Search for the cell housing the specified text and yield its [X, Y] center coordinate. 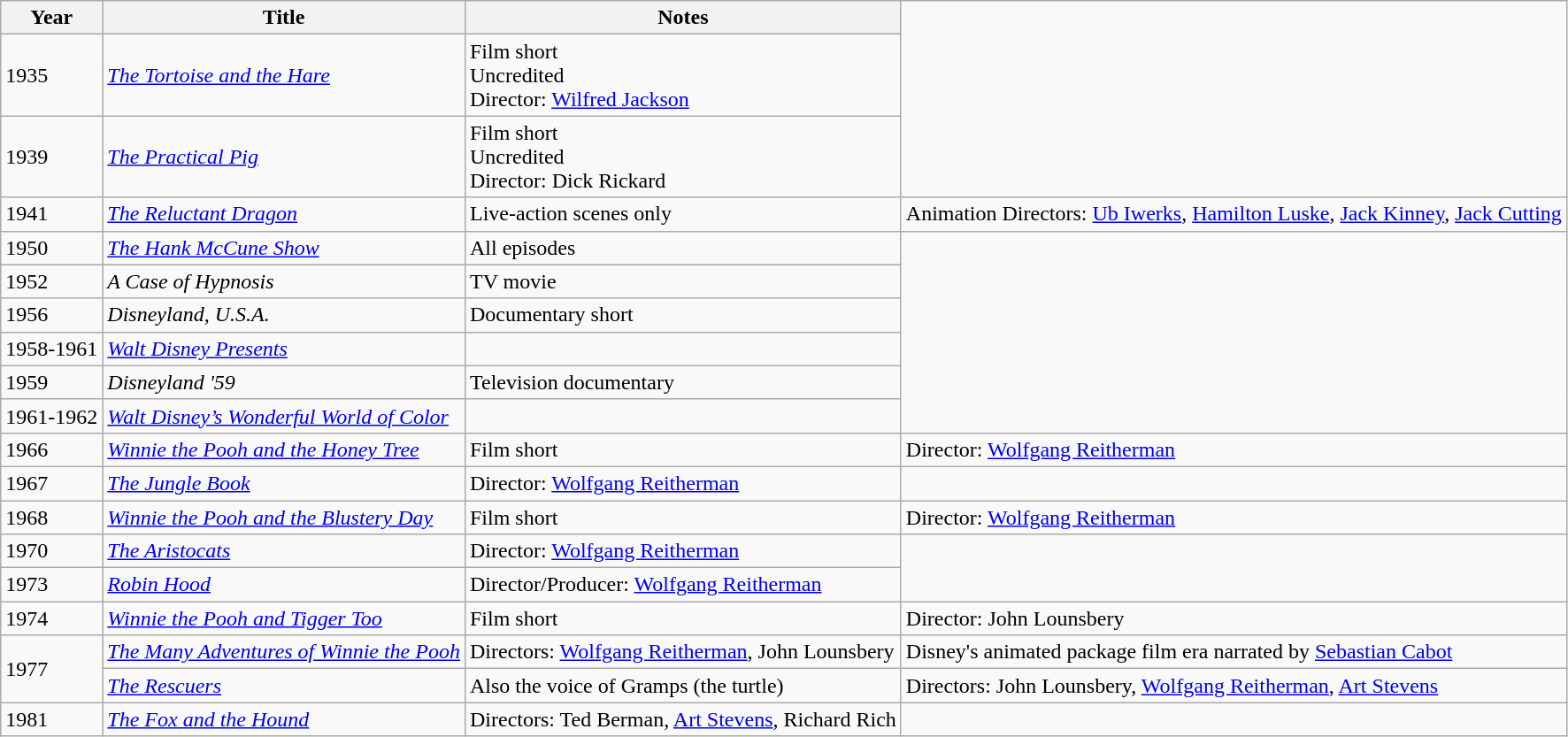
1966 [51, 449]
1973 [51, 585]
Film short Uncredited Director: Dick Rickard [683, 157]
Directors: John Lounsbery, Wolfgang Reitherman, Art Stevens [1234, 686]
Directors: Wolfgang Reitherman, John Lounsbery [683, 652]
1977 [51, 669]
Live-action scenes only [683, 214]
TV movie [683, 281]
1959 [51, 382]
1958-1961 [51, 349]
Title [284, 18]
Walt Disney Presents [284, 349]
Winnie the Pooh and Tigger Too [284, 618]
The Many Adventures of Winnie the Pooh [284, 652]
Film short Uncredited Director: Wilfred Jackson [683, 75]
Year [51, 18]
Television documentary [683, 382]
The Tortoise and the Hare [284, 75]
Walt Disney’s Wonderful World of Color [284, 416]
Disneyland '59 [284, 382]
1952 [51, 281]
1935 [51, 75]
Disneyland, U.S.A. [284, 315]
The Hank McCune Show [284, 248]
1967 [51, 483]
1956 [51, 315]
The Practical Pig [284, 157]
Animation Directors: Ub Iwerks, Hamilton Luske, Jack Kinney, Jack Cutting [1234, 214]
Winnie the Pooh and the Honey Tree [284, 449]
A Case of Hypnosis [284, 281]
Robin Hood [284, 585]
Director/Producer: Wolfgang Reitherman [683, 585]
1950 [51, 248]
The Rescuers [284, 686]
1939 [51, 157]
Winnie the Pooh and the Blustery Day [284, 518]
All episodes [683, 248]
1961-1962 [51, 416]
1981 [51, 719]
1968 [51, 518]
1970 [51, 551]
Documentary short [683, 315]
The Aristocats [284, 551]
1974 [51, 618]
1941 [51, 214]
The Reluctant Dragon [284, 214]
Disney's animated package film era narrated by Sebastian Cabot [1234, 652]
Notes [683, 18]
The Fox and the Hound [284, 719]
The Jungle Book [284, 483]
Also the voice of Gramps (the turtle) [683, 686]
Director: John Lounsbery [1234, 618]
Directors: Ted Berman, Art Stevens, Richard Rich [683, 719]
